For the text-containing cell, return its midpoint in [x, y] coordinate format. 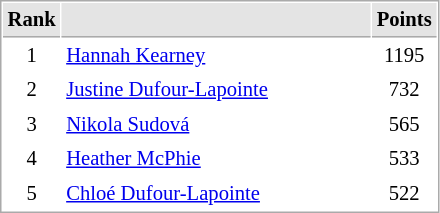
4 [32, 158]
Nikola Sudová [216, 124]
Hannah Kearney [216, 56]
Chloé Dufour-Lapointe [216, 194]
533 [404, 158]
Justine Dufour-Lapointe [216, 90]
2 [32, 90]
522 [404, 194]
732 [404, 90]
Rank [32, 20]
Points [404, 20]
1 [32, 56]
565 [404, 124]
5 [32, 194]
Heather McPhie [216, 158]
1195 [404, 56]
3 [32, 124]
